Return the (x, y) coordinate for the center point of the cell that contains the specified text.  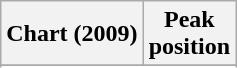
Peakposition (189, 34)
Chart (2009) (72, 34)
